Identify which cell holds the provided text, then report its [x, y] central coordinate. 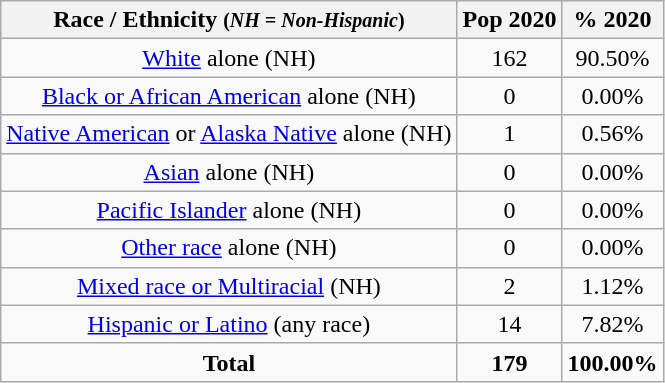
Other race alone (NH) [229, 248]
0.56% [612, 134]
% 2020 [612, 20]
Black or African American alone (NH) [229, 96]
Native American or Alaska Native alone (NH) [229, 134]
Pop 2020 [510, 20]
Hispanic or Latino (any race) [229, 324]
162 [510, 58]
2 [510, 286]
Asian alone (NH) [229, 172]
7.82% [612, 324]
1.12% [612, 286]
1 [510, 134]
Total [229, 362]
White alone (NH) [229, 58]
14 [510, 324]
100.00% [612, 362]
179 [510, 362]
90.50% [612, 58]
Mixed race or Multiracial (NH) [229, 286]
Pacific Islander alone (NH) [229, 210]
Race / Ethnicity (NH = Non-Hispanic) [229, 20]
